Return [X, Y] of the center of cell containing provided text 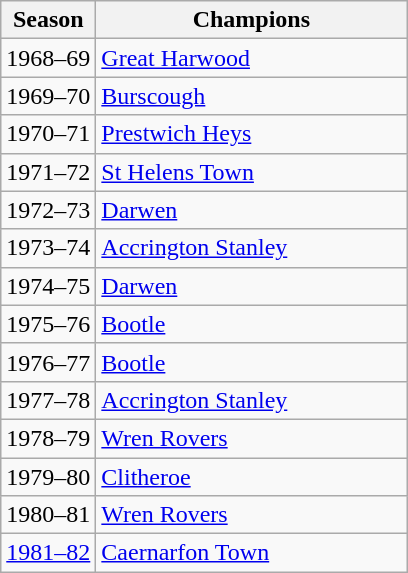
1981–82 [48, 553]
1968–69 [48, 58]
1975–76 [48, 324]
Prestwich Heys [252, 134]
1970–71 [48, 134]
1980–81 [48, 515]
1976–77 [48, 362]
Season [48, 20]
Great Harwood [252, 58]
Caernarfon Town [252, 553]
1979–80 [48, 477]
Burscough [252, 96]
1973–74 [48, 248]
Champions [252, 20]
1972–73 [48, 210]
St Helens Town [252, 172]
1971–72 [48, 172]
1977–78 [48, 400]
Clitheroe [252, 477]
1974–75 [48, 286]
1969–70 [48, 96]
1978–79 [48, 438]
